Extract the (X, Y) coordinate from the center of the cell holding the provided text.  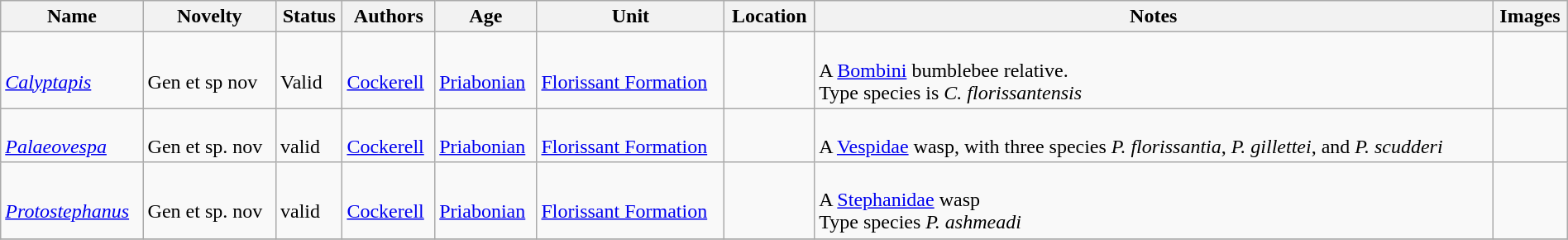
Name (72, 17)
Unit (630, 17)
Location (769, 17)
A Stephanidae wasp Type species P. ashmeadi (1154, 200)
Valid (308, 70)
Status (308, 17)
Notes (1154, 17)
Age (486, 17)
A Vespidae wasp, with three species P. florissantia, P. gillettei, and P. scudderi (1154, 136)
A Bombini bumblebee relative. Type species is C. florissantensis (1154, 70)
Gen et sp nov (209, 70)
Novelty (209, 17)
Images (1530, 17)
Palaeovespa (72, 136)
Protostephanus (72, 200)
Calyptapis (72, 70)
Authors (389, 17)
